Provide the [x, y] coordinate of the cell's center where the given text is located.  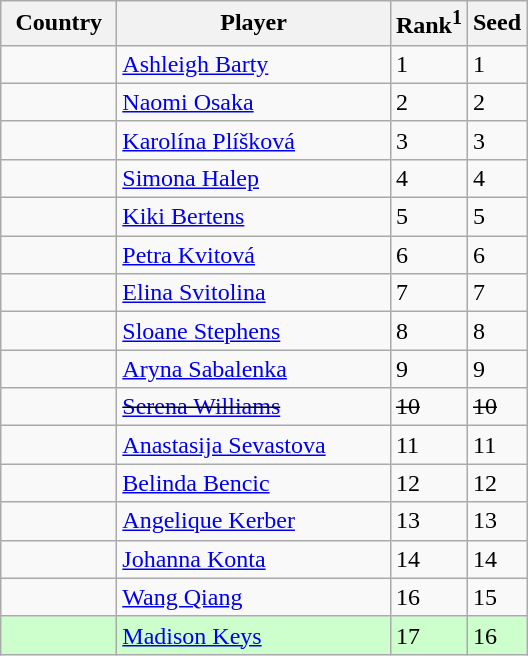
17 [428, 635]
Kiki Bertens [254, 217]
Johanna Konta [254, 559]
Madison Keys [254, 635]
Player [254, 24]
Sloane Stephens [254, 331]
Serena Williams [254, 407]
Elina Svitolina [254, 293]
Seed [496, 24]
Karolína Plíšková [254, 140]
Rank1 [428, 24]
Country [59, 24]
Anastasija Sevastova [254, 445]
15 [496, 597]
Wang Qiang [254, 597]
Aryna Sabalenka [254, 369]
Ashleigh Barty [254, 64]
Belinda Bencic [254, 483]
Naomi Osaka [254, 102]
Simona Halep [254, 178]
Angelique Kerber [254, 521]
Petra Kvitová [254, 255]
